Capture the cell that displays the provided text and extract its (x, y) central coordinate. 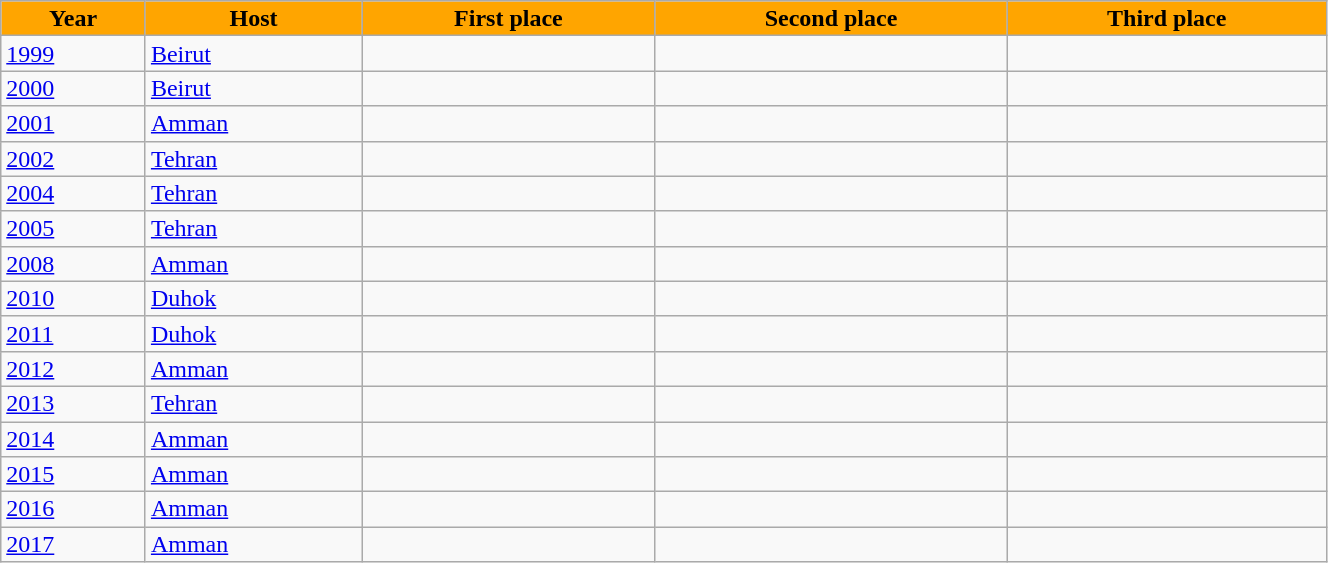
2010 (74, 298)
2016 (74, 510)
2017 (74, 544)
Year (74, 18)
2001 (74, 124)
2004 (74, 194)
Host (253, 18)
Third place (1166, 18)
2008 (74, 264)
2000 (74, 88)
2014 (74, 440)
2015 (74, 474)
2002 (74, 158)
First place (508, 18)
2012 (74, 368)
2005 (74, 228)
2011 (74, 334)
Second place (831, 18)
2013 (74, 404)
1999 (74, 54)
